Find where the given text appears and provide that cell's center as [x, y] coordinate. 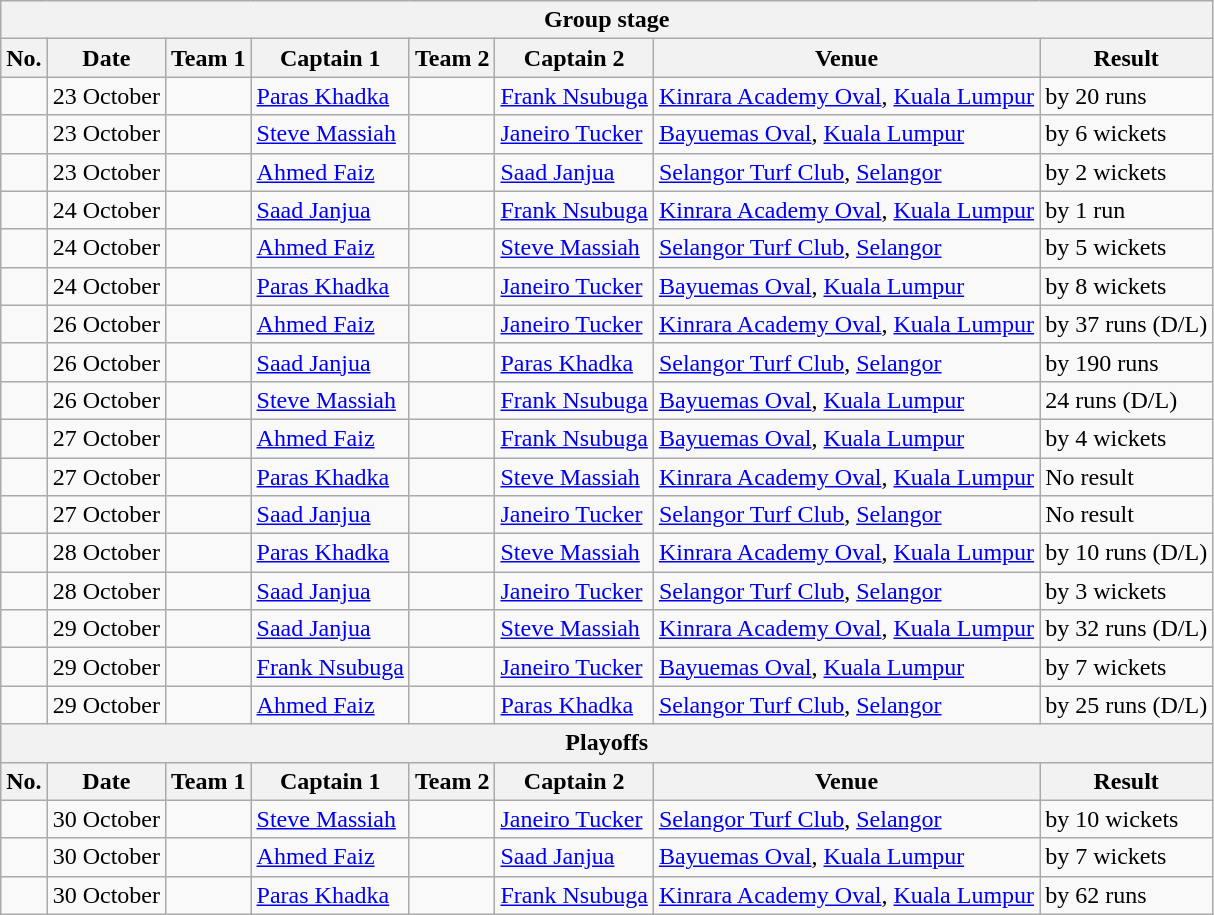
Playoffs [607, 743]
by 62 runs [1126, 895]
by 10 runs (D/L) [1126, 553]
by 8 wickets [1126, 286]
Group stage [607, 20]
24 runs (D/L) [1126, 400]
by 20 runs [1126, 96]
by 2 wickets [1126, 172]
by 37 runs (D/L) [1126, 324]
by 32 runs (D/L) [1126, 629]
by 5 wickets [1126, 248]
by 190 runs [1126, 362]
by 1 run [1126, 210]
by 4 wickets [1126, 438]
by 6 wickets [1126, 134]
by 25 runs (D/L) [1126, 705]
by 3 wickets [1126, 591]
by 10 wickets [1126, 819]
